For the text-containing cell, return its midpoint in [X, Y] coordinate format. 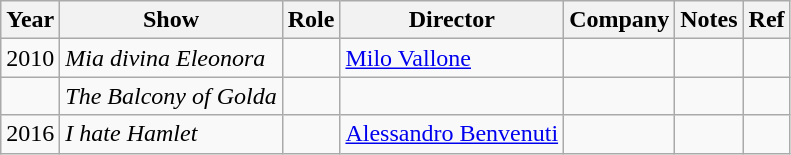
Mia divina Eleonora [171, 58]
The Balcony of Golda [171, 96]
Notes [709, 20]
2016 [30, 134]
Alessandro Benvenuti [452, 134]
Year [30, 20]
I hate Hamlet [171, 134]
Role [311, 20]
Milo Vallone [452, 58]
2010 [30, 58]
Company [620, 20]
Ref [766, 20]
Show [171, 20]
Director [452, 20]
